Detect which cell encompasses the target text, then output its [x, y] center coordinate. 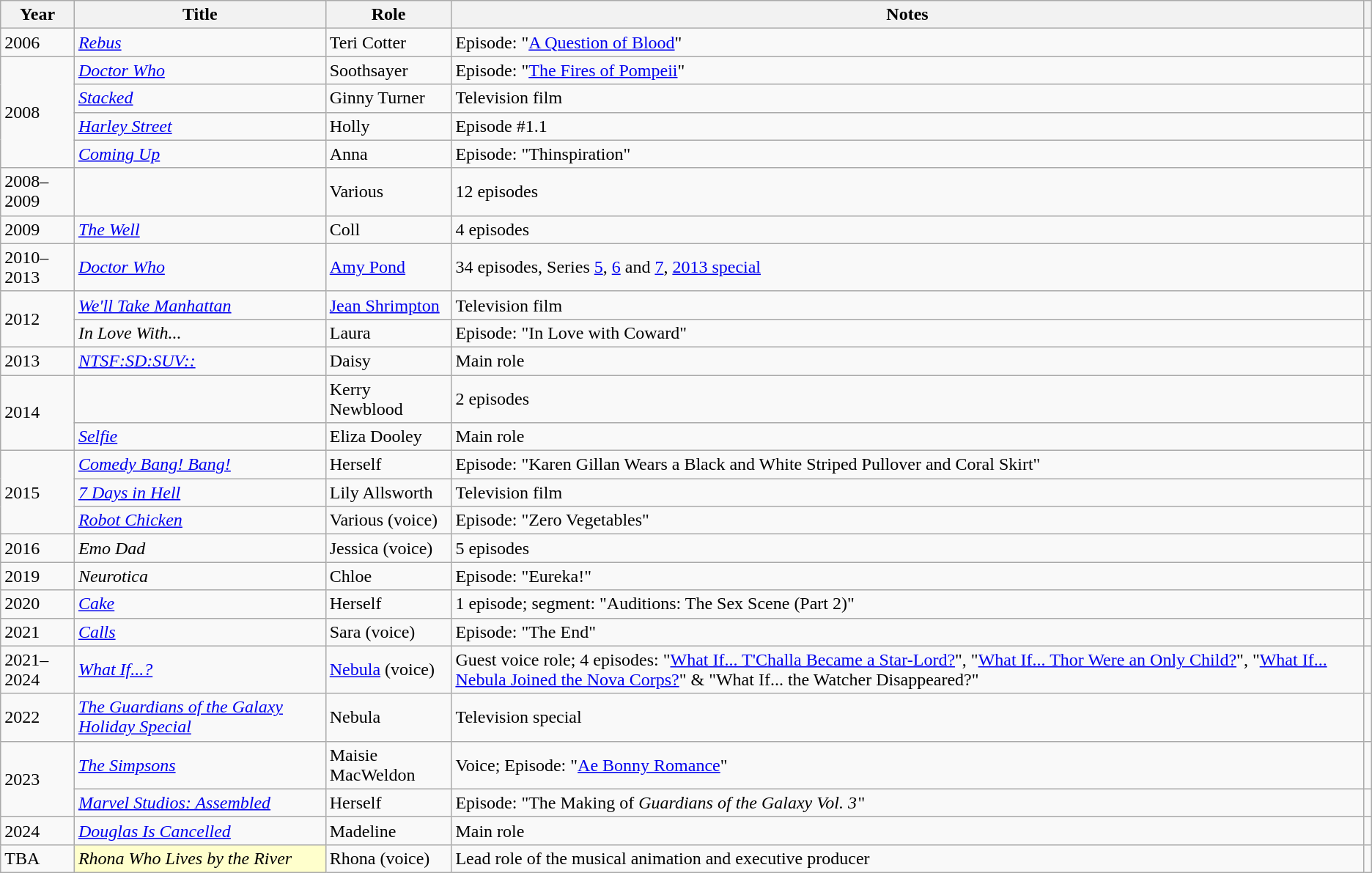
Kerry Newblood [388, 399]
2020 [38, 604]
Harley Street [199, 126]
Douglas Is Cancelled [199, 830]
Voice; Episode: "Ae Bonny Romance" [907, 765]
2021 [38, 632]
Calls [199, 632]
34 episodes, Series 5, 6 and 7, 2013 special [907, 267]
The Well [199, 229]
2022 [38, 717]
Stacked [199, 98]
Marvel Studios: Assembled [199, 803]
Year [38, 15]
2 episodes [907, 399]
2014 [38, 413]
Episode: "Karen Gillan Wears a Black and White Striped Pullover and Coral Skirt" [907, 465]
2008–2009 [38, 192]
Neurotica [199, 576]
Rhona Who Lives by the River [199, 858]
Lead role of the musical animation and executive producer [907, 858]
Episode: "Thinspiration" [907, 154]
Nebula (voice) [388, 670]
2009 [38, 229]
Anna [388, 154]
Episode: "The Fires of Pompeii" [907, 70]
Notes [907, 15]
Sara (voice) [388, 632]
Eliza Dooley [388, 437]
Laura [388, 333]
1 episode; segment: "Auditions: The Sex Scene (Part 2)" [907, 604]
2010–2013 [38, 267]
Soothsayer [388, 70]
2021–2024 [38, 670]
Television special [907, 717]
NTSF:SD:SUV:: [199, 361]
Cake [199, 604]
Various (voice) [388, 520]
In Love With... [199, 333]
12 episodes [907, 192]
2016 [38, 548]
Selfie [199, 437]
4 episodes [907, 229]
Robot Chicken [199, 520]
Episode: "Eureka!" [907, 576]
We'll Take Manhattan [199, 305]
2015 [38, 493]
2019 [38, 576]
Holly [388, 126]
What If...? [199, 670]
Madeline [388, 830]
Episode: "The End" [907, 632]
Rebus [199, 43]
Maisie MacWeldon [388, 765]
Lily Allsworth [388, 493]
Emo Dad [199, 548]
Coming Up [199, 154]
Amy Pond [388, 267]
Teri Cotter [388, 43]
Ginny Turner [388, 98]
2013 [38, 361]
Episode: "In Love with Coward" [907, 333]
Role [388, 15]
2024 [38, 830]
Chloe [388, 576]
Rhona (voice) [388, 858]
Nebula [388, 717]
Daisy [388, 361]
Episode: "The Making of Guardians of the Galaxy Vol. 3 " [907, 803]
Episode #1.1 [907, 126]
2008 [38, 112]
The Guardians of the Galaxy Holiday Special [199, 717]
2006 [38, 43]
Comedy Bang! Bang! [199, 465]
Episode: "A Question of Blood" [907, 43]
Coll [388, 229]
The Simpsons [199, 765]
7 Days in Hell [199, 493]
Episode: "Zero Vegetables" [907, 520]
2023 [38, 778]
2012 [38, 319]
Jessica (voice) [388, 548]
Various [388, 192]
Jean Shrimpton [388, 305]
5 episodes [907, 548]
Title [199, 15]
TBA [38, 858]
